Extract the [x, y] coordinate from the center of the cell holding the provided text.  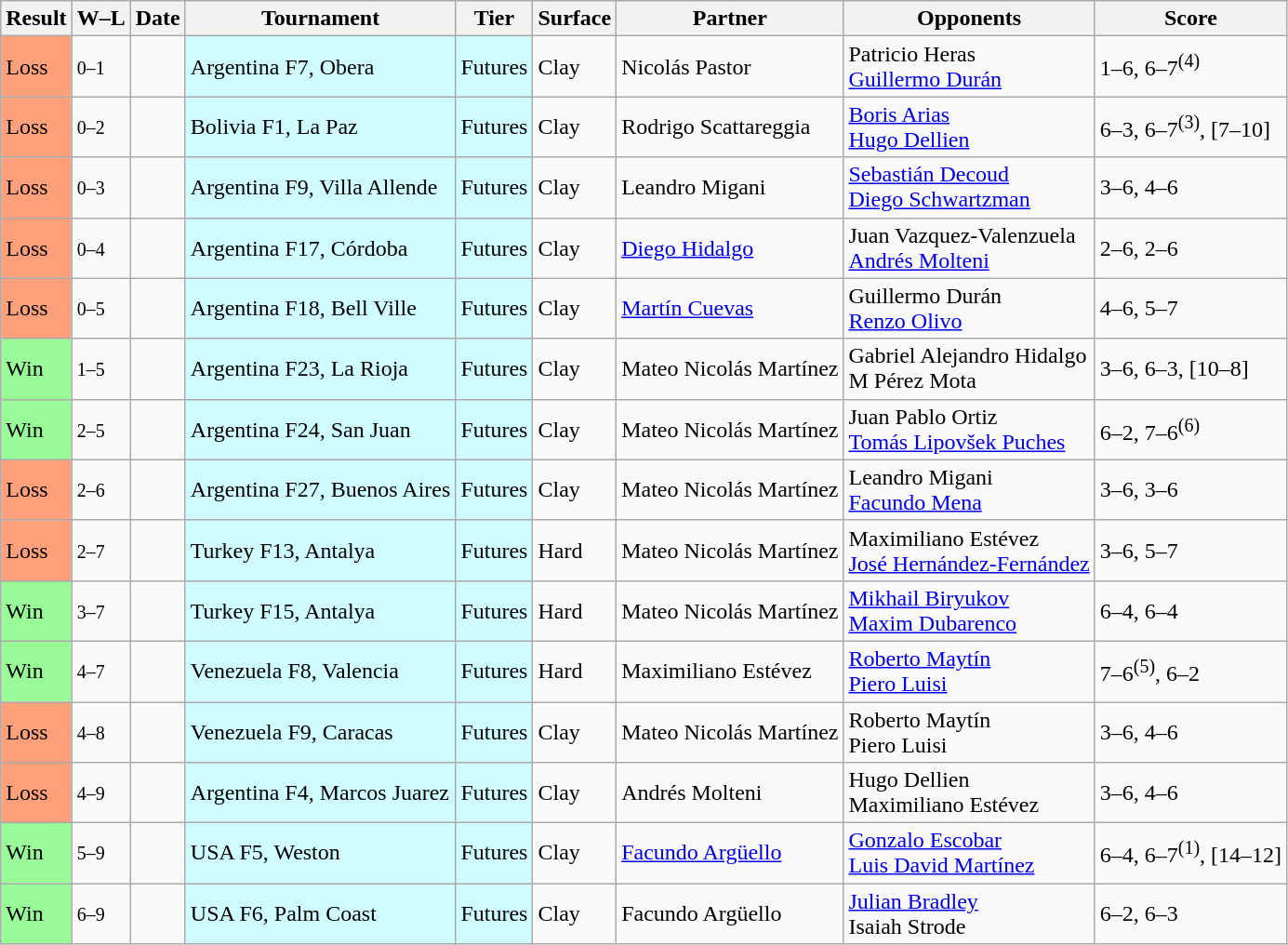
Martín Cuevas [730, 309]
2–6 [100, 489]
Rodrigo Scattareggia [730, 126]
0–4 [100, 247]
Hugo Dellien Maximiliano Estévez [969, 792]
Venezuela F8, Valencia [320, 672]
4–7 [100, 672]
6–2, 6–3 [1190, 913]
0–1 [100, 67]
Tier [495, 19]
Nicolás Pastor [730, 67]
0–5 [100, 309]
2–7 [100, 551]
Opponents [969, 19]
Juan Pablo Ortiz Tomás Lipovšek Puches [969, 430]
Argentina F24, San Juan [320, 430]
Maximiliano Estévez José Hernández-Fernández [969, 551]
Partner [730, 19]
3–6, 3–6 [1190, 489]
Surface [575, 19]
6–4, 6–7(1), [14–12] [1190, 854]
6–2, 7–6(6) [1190, 430]
Turkey F13, Antalya [320, 551]
Gabriel Alejandro Hidalgo M Pérez Mota [969, 368]
W–L [100, 19]
USA F5, Weston [320, 854]
Sebastián Decoud Diego Schwartzman [969, 188]
3–7 [100, 610]
Result [36, 19]
2–5 [100, 430]
3–6, 5–7 [1190, 551]
Tournament [320, 19]
0–3 [100, 188]
4–6, 5–7 [1190, 309]
Date [158, 19]
Argentina F27, Buenos Aires [320, 489]
6–9 [100, 913]
4–9 [100, 792]
Bolivia F1, La Paz [320, 126]
3–6, 6–3, [10–8] [1190, 368]
Maximiliano Estévez [730, 672]
5–9 [100, 854]
Patricio Heras Guillermo Durán [969, 67]
Argentina F7, Obera [320, 67]
6–4, 6–4 [1190, 610]
Juan Vazquez-Valenzuela Andrés Molteni [969, 247]
USA F6, Palm Coast [320, 913]
Leandro Migani Facundo Mena [969, 489]
0–2 [100, 126]
Turkey F15, Antalya [320, 610]
Diego Hidalgo [730, 247]
1–6, 6–7(4) [1190, 67]
Julian Bradley Isaiah Strode [969, 913]
6–3, 6–7(3), [7–10] [1190, 126]
Score [1190, 19]
Argentina F18, Bell Ville [320, 309]
Argentina F9, Villa Allende [320, 188]
Mikhail Biryukov Maxim Dubarenco [969, 610]
Andrés Molteni [730, 792]
Boris Arias Hugo Dellien [969, 126]
Venezuela F9, Caracas [320, 731]
7–6(5), 6–2 [1190, 672]
4–8 [100, 731]
Gonzalo Escobar Luis David Martínez [969, 854]
Argentina F23, La Rioja [320, 368]
Leandro Migani [730, 188]
Argentina F17, Córdoba [320, 247]
2–6, 2–6 [1190, 247]
Guillermo Durán Renzo Olivo [969, 309]
Argentina F4, Marcos Juarez [320, 792]
1–5 [100, 368]
